Return the [x, y] coordinate for the center point of the cell that contains the specified text.  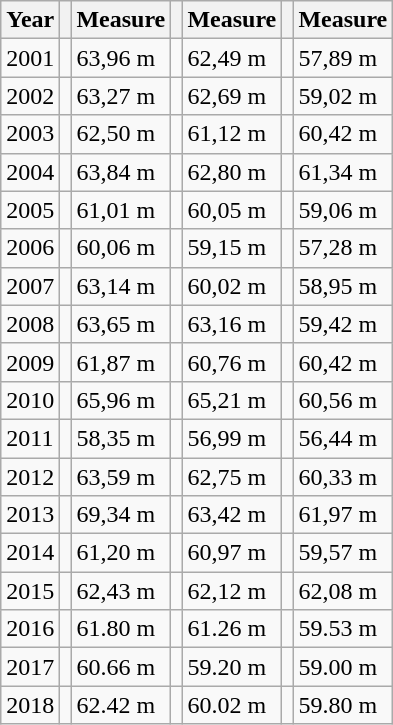
2011 [30, 438]
62,49 m [232, 58]
Year [30, 20]
63,65 m [121, 324]
60,97 m [232, 553]
61,34 m [343, 172]
56,99 m [232, 438]
2010 [30, 400]
63,59 m [121, 477]
62,12 m [232, 591]
62,50 m [121, 134]
63,42 m [232, 515]
2014 [30, 553]
60,56 m [343, 400]
58,95 m [343, 286]
61.80 m [121, 629]
2001 [30, 58]
69,34 m [121, 515]
2003 [30, 134]
2018 [30, 705]
59.53 m [343, 629]
60,06 m [121, 248]
57,28 m [343, 248]
2009 [30, 362]
57,89 m [343, 58]
62,69 m [232, 96]
58,35 m [121, 438]
60,02 m [232, 286]
61,87 m [121, 362]
63,84 m [121, 172]
59.00 m [343, 667]
2016 [30, 629]
2007 [30, 286]
61.26 m [232, 629]
2006 [30, 248]
63,96 m [121, 58]
59,15 m [232, 248]
61,01 m [121, 210]
59.20 m [232, 667]
60,76 m [232, 362]
59,02 m [343, 96]
62,75 m [232, 477]
2002 [30, 96]
65,96 m [121, 400]
63,16 m [232, 324]
2015 [30, 591]
61,20 m [121, 553]
60,05 m [232, 210]
61,97 m [343, 515]
62.42 m [121, 705]
60,33 m [343, 477]
2012 [30, 477]
60.02 m [232, 705]
2005 [30, 210]
59,57 m [343, 553]
59.80 m [343, 705]
63,27 m [121, 96]
62,08 m [343, 591]
2013 [30, 515]
59,42 m [343, 324]
65,21 m [232, 400]
61,12 m [232, 134]
2008 [30, 324]
59,06 m [343, 210]
62,80 m [232, 172]
56,44 m [343, 438]
2017 [30, 667]
62,43 m [121, 591]
63,14 m [121, 286]
2004 [30, 172]
60.66 m [121, 667]
